Locate the cell with the specified text and output its (x, y) center coordinate. 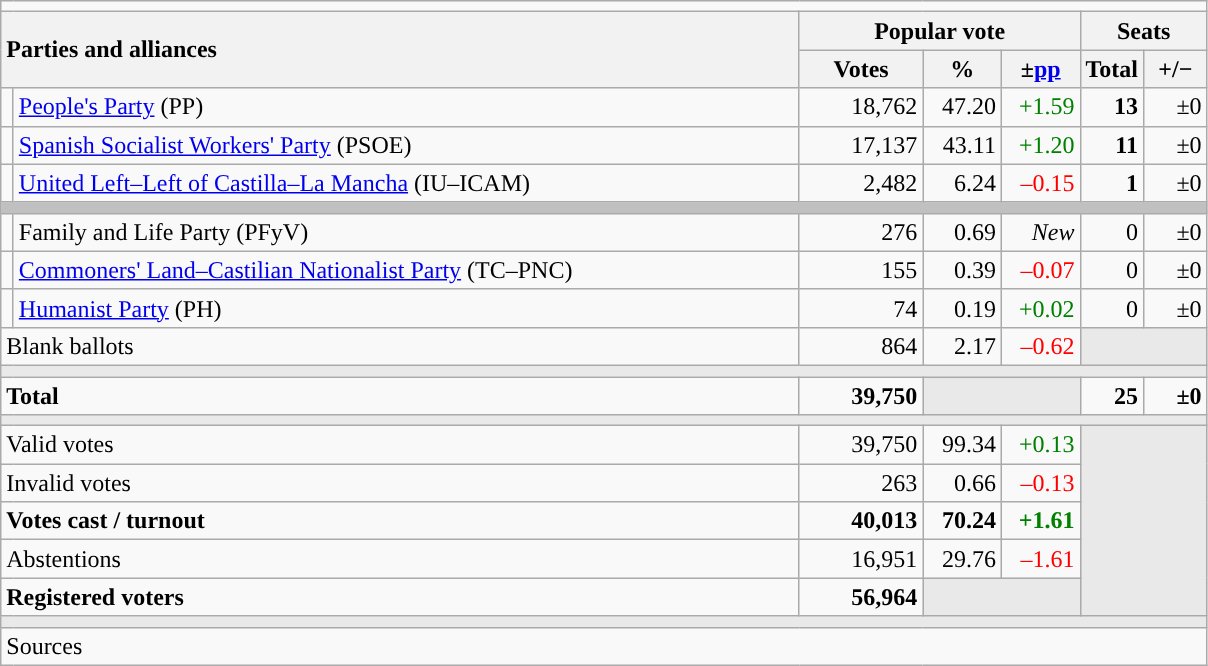
18,762 (861, 107)
276 (861, 232)
Sources (604, 646)
People's Party (PP) (406, 107)
Spanish Socialist Workers' Party (PSOE) (406, 145)
–0.15 (1040, 183)
Popular vote (940, 31)
+1.20 (1040, 145)
99.34 (962, 445)
+0.02 (1040, 308)
New (1040, 232)
25 (1112, 395)
155 (861, 270)
6.24 (962, 183)
Registered voters (400, 597)
0.19 (962, 308)
16,951 (861, 559)
1 (1112, 183)
0.69 (962, 232)
Votes cast / turnout (400, 521)
Humanist Party (PH) (406, 308)
0.39 (962, 270)
±pp (1040, 69)
864 (861, 346)
Family and Life Party (PFyV) (406, 232)
Valid votes (400, 445)
Votes (861, 69)
47.20 (962, 107)
Commoners' Land–Castilian Nationalist Party (TC–PNC) (406, 270)
+1.61 (1040, 521)
Blank ballots (400, 346)
74 (861, 308)
11 (1112, 145)
17,137 (861, 145)
+1.59 (1040, 107)
–0.13 (1040, 483)
+0.13 (1040, 445)
% (962, 69)
40,013 (861, 521)
2.17 (962, 346)
–0.07 (1040, 270)
–0.62 (1040, 346)
70.24 (962, 521)
+/− (1176, 69)
United Left–Left of Castilla–La Mancha (IU–ICAM) (406, 183)
Seats (1144, 31)
0.66 (962, 483)
Invalid votes (400, 483)
Abstentions (400, 559)
–1.61 (1040, 559)
2,482 (861, 183)
263 (861, 483)
56,964 (861, 597)
Parties and alliances (400, 50)
29.76 (962, 559)
43.11 (962, 145)
13 (1112, 107)
